Find where the given text appears and provide that cell's center as (x, y) coordinate. 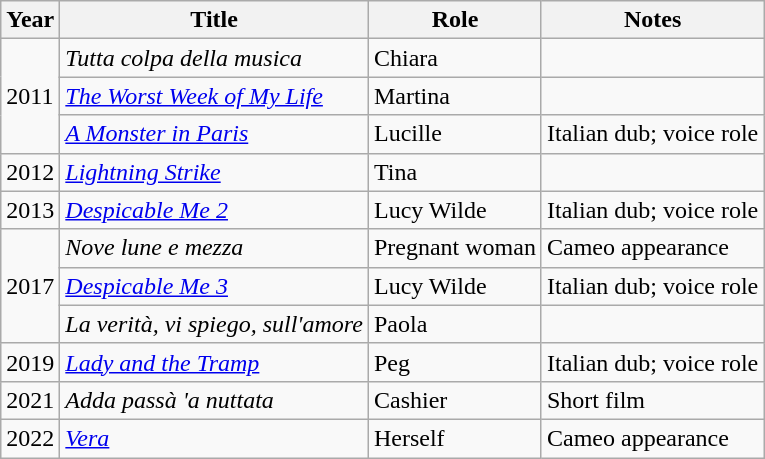
Notes (652, 20)
Despicable Me 2 (214, 210)
The Worst Week of My Life (214, 96)
Herself (454, 438)
Year (30, 20)
Peg (454, 362)
Adda passà 'a nuttata (214, 400)
Pregnant woman (454, 248)
2012 (30, 172)
Tina (454, 172)
La verità, vi spiego, sull'amore (214, 324)
Vera (214, 438)
2022 (30, 438)
2017 (30, 286)
Title (214, 20)
Paola (454, 324)
2021 (30, 400)
Short film (652, 400)
A Monster in Paris (214, 134)
Martina (454, 96)
Role (454, 20)
Despicable Me 3 (214, 286)
Lady and the Tramp (214, 362)
Tutta colpa della musica (214, 58)
2019 (30, 362)
2013 (30, 210)
Cashier (454, 400)
2011 (30, 96)
Chiara (454, 58)
Lucille (454, 134)
Nove lune e mezza (214, 248)
Lightning Strike (214, 172)
